Determine the [x, y] coordinate at the center of the cell enclosing the given text.  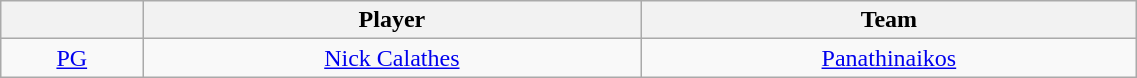
Panathinaikos [889, 58]
PG [72, 58]
Team [889, 20]
Player [392, 20]
Nick Calathes [392, 58]
